From the cell containing the given text, extract its center point as (x, y) coordinate. 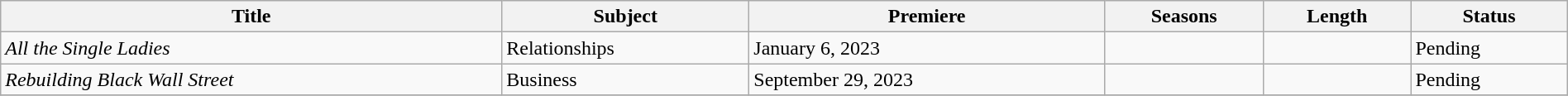
Status (1489, 17)
Relationships (625, 48)
September 29, 2023 (927, 79)
Seasons (1184, 17)
Rebuilding Black Wall Street (251, 79)
All the Single Ladies (251, 48)
Business (625, 79)
Length (1337, 17)
Premiere (927, 17)
Subject (625, 17)
Title (251, 17)
January 6, 2023 (927, 48)
